Extract the [x, y] coordinate from the center of the cell holding the provided text.  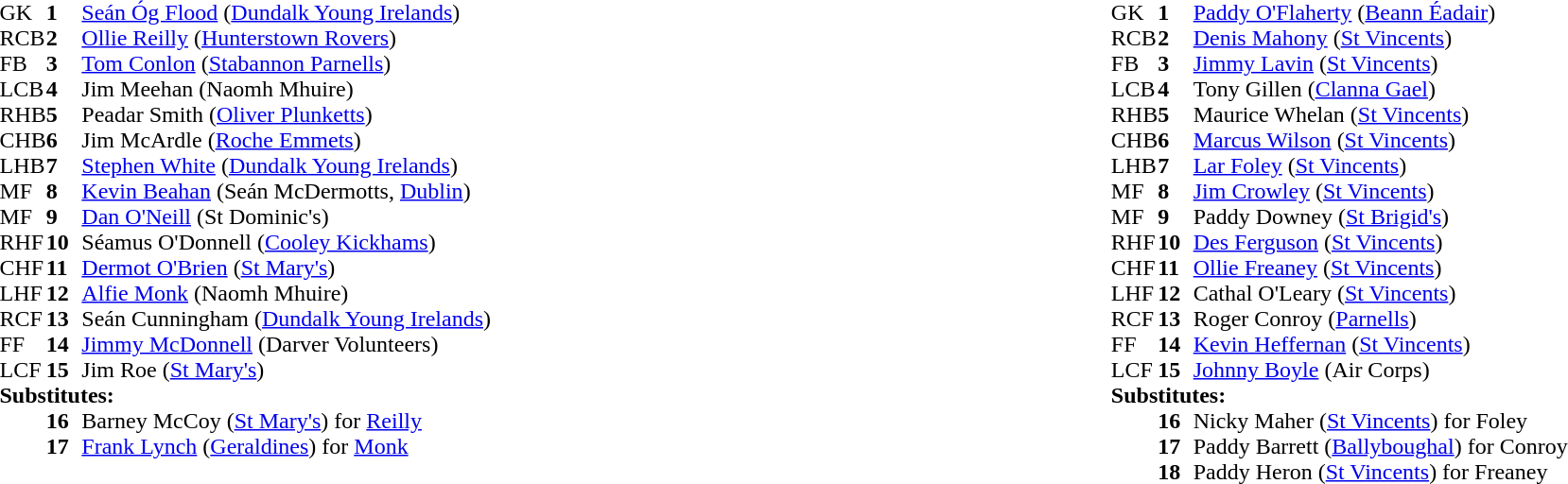
Tom Conlon (Stabannon Parnells) [286, 64]
Stephen White (Dundalk Young Irelands) [286, 166]
Dermot O'Brien (St Mary's) [286, 268]
Dan O'Neill (St Dominic's) [286, 217]
Alfie Monk (Naomh Mhuire) [286, 293]
Roger Conroy (Parnells) [1381, 320]
Barney McCoy (St Mary's) for Reilly [286, 422]
Séamus O'Donnell (Cooley Kickhams) [286, 242]
Seán Óg Flood (Dundalk Young Irelands) [286, 13]
Kevin Beahan (Seán McDermotts, Dublin) [286, 191]
Kevin Heffernan (St Vincents) [1381, 344]
Jim McArdle (Roche Emmets) [286, 140]
Jim Crowley (St Vincents) [1381, 191]
Des Ferguson (St Vincents) [1381, 242]
Jimmy McDonnell (Darver Volunteers) [286, 344]
Cathal O'Leary (St Vincents) [1381, 293]
Maurice Whelan (St Vincents) [1381, 115]
Jim Meehan (Naomh Mhuire) [286, 89]
Ollie Reilly (Hunterstown Rovers) [286, 38]
Paddy Downey (St Brigid's) [1381, 217]
Jim Roe (St Mary's) [286, 371]
Frank Lynch (Geraldines) for Monk [286, 446]
Nicky Maher (St Vincents) for Foley [1381, 422]
Paddy Barrett (Ballyboughal) for Conroy [1381, 446]
Jimmy Lavin (St Vincents) [1381, 64]
Denis Mahony (St Vincents) [1381, 38]
Tony Gillen (Clanna Gael) [1381, 89]
Lar Foley (St Vincents) [1381, 166]
Ollie Freaney (St Vincents) [1381, 268]
Seán Cunningham (Dundalk Young Irelands) [286, 320]
Peadar Smith (Oliver Plunketts) [286, 115]
Marcus Wilson (St Vincents) [1381, 140]
Paddy O'Flaherty (Beann Éadair) [1381, 13]
Johnny Boyle (Air Corps) [1381, 371]
